From the cell containing the given text, extract its center point as (X, Y) coordinate. 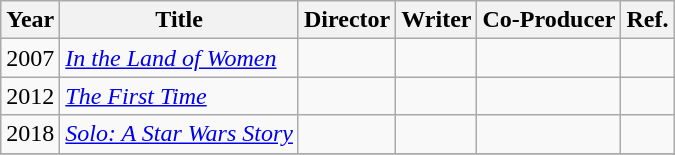
Director (346, 20)
Year (30, 20)
Solo: A Star Wars Story (180, 134)
In the Land of Women (180, 58)
Co-Producer (549, 20)
Writer (436, 20)
2007 (30, 58)
The First Time (180, 96)
Title (180, 20)
2018 (30, 134)
Ref. (648, 20)
2012 (30, 96)
